Return the [x, y] coordinate for the center point of the cell that contains the specified text.  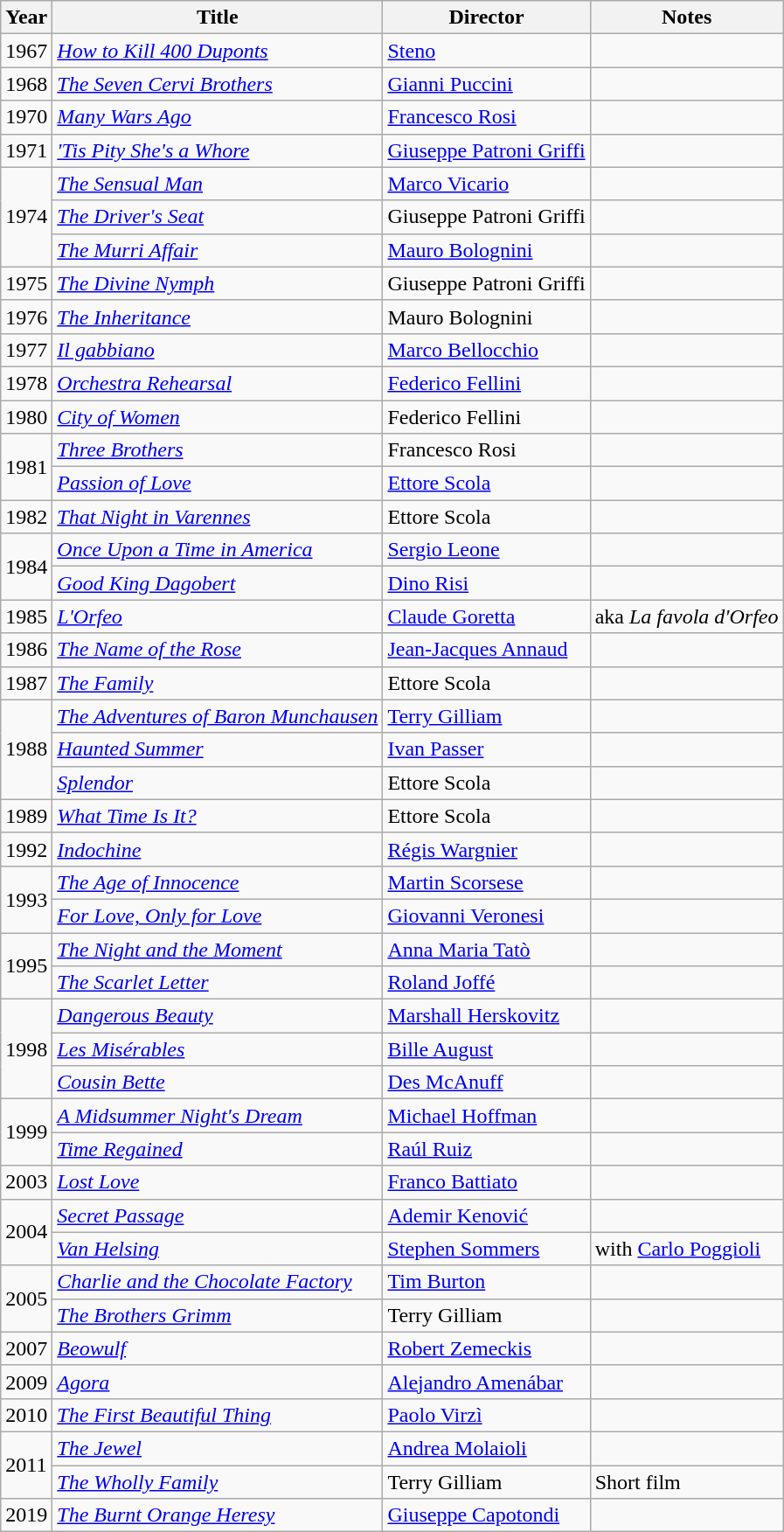
A Midsummer Night's Dream [218, 1116]
1967 [26, 51]
The Seven Cervi Brothers [218, 84]
2011 [26, 1465]
Orchestra Rehearsal [218, 383]
Director [486, 17]
2003 [26, 1182]
1974 [26, 217]
Stephen Sommers [486, 1249]
1988 [26, 749]
Secret Passage [218, 1215]
1976 [26, 317]
The Burnt Orange Heresy [218, 1515]
Paolo Virzì [486, 1415]
2009 [26, 1382]
Gianni Puccini [486, 84]
1992 [26, 849]
Van Helsing [218, 1249]
Indochine [218, 849]
Lost Love [218, 1182]
aka La favola d'Orfeo [687, 616]
Sergio Leone [486, 550]
Michael Hoffman [486, 1116]
Beowulf [218, 1348]
Raúl Ruiz [486, 1149]
What Time Is It? [218, 816]
Dino Risi [486, 583]
Marco Vicario [486, 184]
The Family [218, 683]
Steno [486, 51]
Notes [687, 17]
2019 [26, 1515]
1989 [26, 816]
2004 [26, 1232]
Des McAnuff [486, 1083]
Giuseppe Capotondi [486, 1515]
1980 [26, 417]
Marco Bellocchio [486, 350]
Andrea Molaioli [486, 1448]
1987 [26, 683]
Dangerous Beauty [218, 1016]
1981 [26, 467]
Charlie and the Chocolate Factory [218, 1282]
The Sensual Man [218, 184]
Ivan Passer [486, 749]
1968 [26, 84]
with Carlo Poggioli [687, 1249]
Agora [218, 1382]
Franco Battiato [486, 1182]
The Age of Innocence [218, 882]
The Inheritance [218, 317]
1993 [26, 899]
Many Wars Ago [218, 117]
Short film [687, 1482]
2007 [26, 1348]
Three Brothers [218, 450]
1984 [26, 567]
The Scarlet Letter [218, 983]
1998 [26, 1049]
Good King Dagobert [218, 583]
The First Beautiful Thing [218, 1415]
Giovanni Veronesi [486, 916]
Robert Zemeckis [486, 1348]
Il gabbiano [218, 350]
1999 [26, 1132]
Ademir Kenović [486, 1215]
Passion of Love [218, 484]
Title [218, 17]
The Brothers Grimm [218, 1315]
Marshall Herskovitz [486, 1016]
Roland Joffé [486, 983]
Régis Wargnier [486, 849]
The Name of the Rose [218, 650]
Year [26, 17]
The Adventures of Baron Munchausen [218, 716]
'Tis Pity She's a Whore [218, 150]
The Driver's Seat [218, 217]
Claude Goretta [486, 616]
1986 [26, 650]
2005 [26, 1299]
1985 [26, 616]
Tim Burton [486, 1282]
1978 [26, 383]
How to Kill 400 Duponts [218, 51]
Alejandro Amenábar [486, 1382]
The Night and the Moment [218, 949]
Jean-Jacques Annaud [486, 650]
Splendor [218, 783]
Anna Maria Tatò [486, 949]
City of Women [218, 417]
The Murri Affair [218, 250]
The Jewel [218, 1448]
Time Regained [218, 1149]
Haunted Summer [218, 749]
The Wholly Family [218, 1482]
1975 [26, 283]
The Divine Nymph [218, 283]
That Night in Varennes [218, 517]
L'Orfeo [218, 616]
Les Misérables [218, 1049]
1982 [26, 517]
Bille August [486, 1049]
1977 [26, 350]
1995 [26, 965]
Martin Scorsese [486, 882]
Once Upon a Time in America [218, 550]
1970 [26, 117]
Cousin Bette [218, 1083]
2010 [26, 1415]
For Love, Only for Love [218, 916]
1971 [26, 150]
